Find where the given text appears and provide that cell's center as (x, y) coordinate. 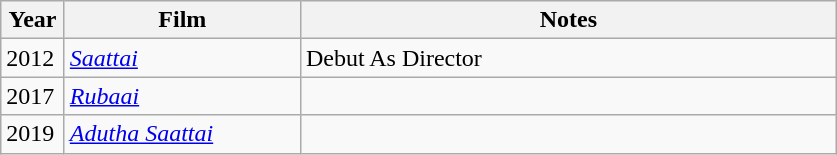
Rubaai (182, 96)
2019 (33, 134)
Adutha Saattai (182, 134)
Film (182, 20)
Year (33, 20)
2017 (33, 96)
Debut As Director (568, 58)
2012 (33, 58)
Notes (568, 20)
Saattai (182, 58)
